For the text-containing cell, return its midpoint in [X, Y] coordinate format. 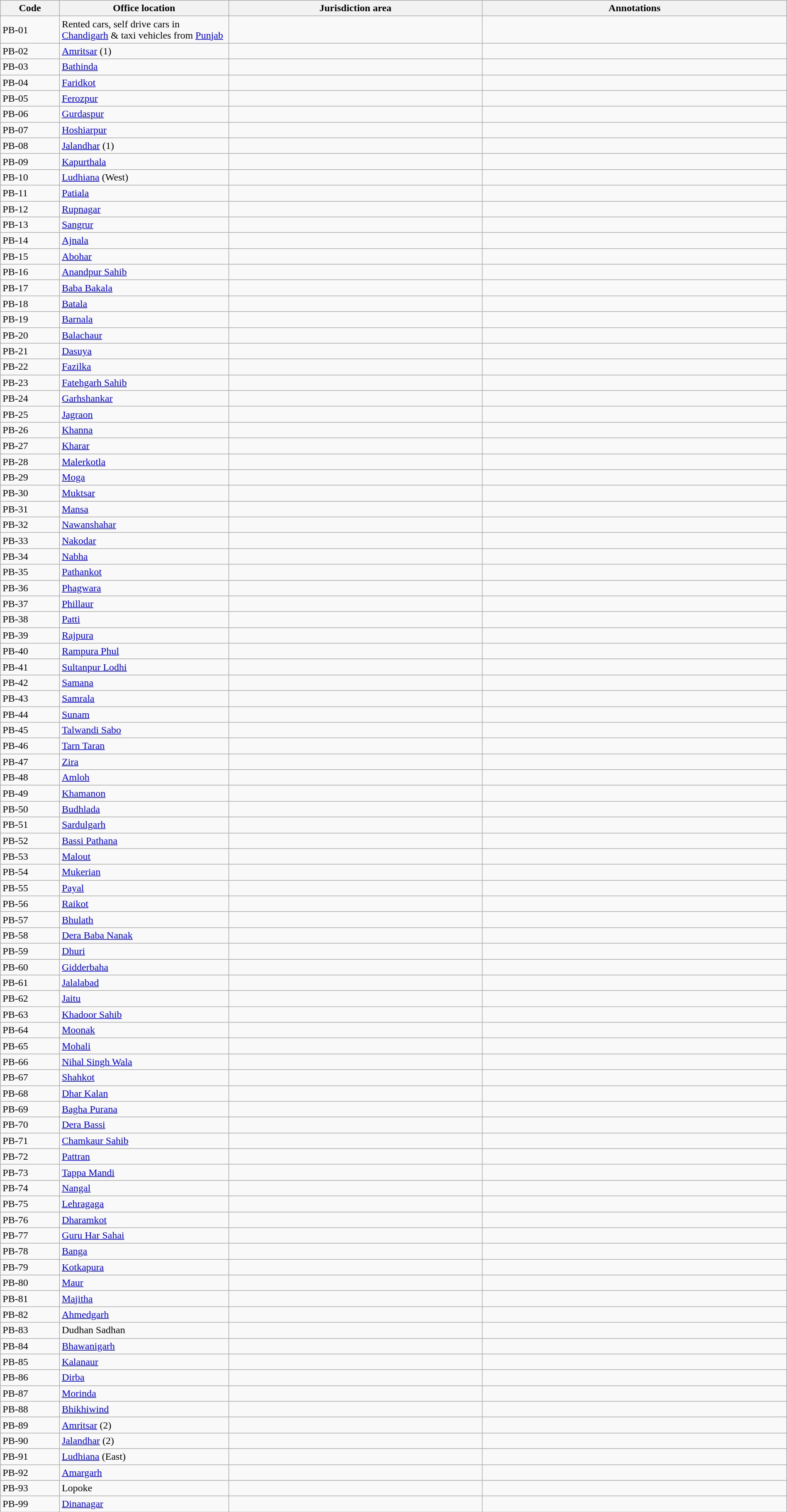
Faridkot [144, 83]
PB-22 [30, 367]
PB-49 [30, 793]
PB-56 [30, 904]
Amritsar (2) [144, 1425]
Annotations [634, 8]
PB-20 [30, 335]
PB-27 [30, 446]
Malerkotla [144, 462]
PB-05 [30, 98]
Dharamkot [144, 1219]
PB-68 [30, 1093]
Kotkapura [144, 1267]
PB-75 [30, 1204]
Jagraon [144, 414]
Kapurthala [144, 161]
Majitha [144, 1299]
Banga [144, 1251]
PB-17 [30, 288]
Khanna [144, 430]
PB-11 [30, 193]
PB-10 [30, 177]
Anandpur Sahib [144, 272]
Bhulath [144, 919]
PB-74 [30, 1188]
PB-65 [30, 1046]
Jaitu [144, 999]
PB-73 [30, 1172]
PB-69 [30, 1109]
PB-18 [30, 304]
PB-66 [30, 1062]
Nihal Singh Wala [144, 1062]
Gidderbaha [144, 967]
Dera Baba Nanak [144, 935]
PB-13 [30, 225]
PB-26 [30, 430]
Fazilka [144, 367]
PB-89 [30, 1425]
Tarn Taran [144, 746]
PB-40 [30, 651]
PB-33 [30, 541]
Gurdaspur [144, 114]
PB-78 [30, 1251]
Kalanaur [144, 1362]
PB-77 [30, 1236]
PB-47 [30, 762]
PB-51 [30, 825]
Raikot [144, 904]
Rented cars, self drive cars in Chandigarh & taxi vehicles from Punjab [144, 30]
Dinanagar [144, 1504]
PB-21 [30, 351]
Code [30, 8]
Hoshiarpur [144, 130]
Batala [144, 304]
Amloh [144, 778]
PB-99 [30, 1504]
Dhar Kalan [144, 1093]
PB-35 [30, 572]
Payal [144, 888]
PB-62 [30, 999]
Guru Har Sahai [144, 1236]
Ahmedgarh [144, 1314]
Rampura Phul [144, 651]
PB-63 [30, 1015]
Chamkaur Sahib [144, 1141]
PB-83 [30, 1330]
Jurisdiction area [355, 8]
PB-57 [30, 919]
PB-42 [30, 683]
Sunam [144, 714]
Ludhiana (East) [144, 1456]
PB-07 [30, 130]
Fatehgarh Sahib [144, 383]
Ferozpur [144, 98]
PB-58 [30, 935]
Bagha Purana [144, 1109]
Jalandhar (2) [144, 1441]
PB-70 [30, 1125]
PB-29 [30, 478]
PB-61 [30, 983]
Nakodar [144, 541]
Samrala [144, 698]
PB-14 [30, 241]
PB-80 [30, 1283]
PB-16 [30, 272]
PB-23 [30, 383]
Garhshankar [144, 398]
PB-02 [30, 51]
Zira [144, 762]
PB-59 [30, 951]
PB-06 [30, 114]
Mukerian [144, 872]
PB-41 [30, 667]
PB-90 [30, 1441]
Mohali [144, 1046]
Phillaur [144, 604]
PB-24 [30, 398]
Bhikhiwind [144, 1409]
PB-87 [30, 1393]
Jalandhar (1) [144, 146]
PB-08 [30, 146]
Mansa [144, 509]
Talwandi Sabo [144, 730]
PB-76 [30, 1219]
Bathinda [144, 67]
Samana [144, 683]
Amargarh [144, 1473]
PB-64 [30, 1030]
Ludhiana (West) [144, 177]
PB-28 [30, 462]
Dirba [144, 1378]
Baba Bakala [144, 288]
Patti [144, 619]
Bhawanigarh [144, 1346]
Sardulgarh [144, 825]
Abohar [144, 256]
PB-15 [30, 256]
PB-60 [30, 967]
PB-79 [30, 1267]
PB-71 [30, 1141]
PB-03 [30, 67]
PB-12 [30, 209]
PB-54 [30, 872]
Sangrur [144, 225]
PB-46 [30, 746]
PB-55 [30, 888]
PB-34 [30, 556]
Khamanon [144, 793]
PB-01 [30, 30]
Muktsar [144, 493]
PB-92 [30, 1473]
PB-85 [30, 1362]
Rupnagar [144, 209]
PB-52 [30, 841]
PB-09 [30, 161]
Shahkot [144, 1078]
PB-44 [30, 714]
Malout [144, 856]
PB-91 [30, 1456]
PB-48 [30, 778]
Moga [144, 478]
PB-82 [30, 1314]
Phagwara [144, 588]
Pathankot [144, 572]
Lopoke [144, 1488]
PB-86 [30, 1378]
Tappa Mandi [144, 1172]
PB-50 [30, 809]
PB-04 [30, 83]
Morinda [144, 1393]
Kharar [144, 446]
Nawanshahar [144, 525]
Dasuya [144, 351]
PB-31 [30, 509]
PB-67 [30, 1078]
PB-38 [30, 619]
PB-39 [30, 635]
PB-72 [30, 1156]
PB-32 [30, 525]
PB-30 [30, 493]
Jalalabad [144, 983]
Patiala [144, 193]
PB-43 [30, 698]
Nabha [144, 556]
PB-19 [30, 319]
Sultanpur Lodhi [144, 667]
Bassi Pathana [144, 841]
Dudhan Sadhan [144, 1330]
Dhuri [144, 951]
Maur [144, 1283]
Balachaur [144, 335]
PB-36 [30, 588]
PB-93 [30, 1488]
Barnala [144, 319]
Moonak [144, 1030]
PB-88 [30, 1409]
PB-25 [30, 414]
Ajnala [144, 241]
Dera Bassi [144, 1125]
Office location [144, 8]
Lehragaga [144, 1204]
PB-81 [30, 1299]
Khadoor Sahib [144, 1015]
PB-37 [30, 604]
Nangal [144, 1188]
Rajpura [144, 635]
PB-45 [30, 730]
PB-84 [30, 1346]
Amritsar (1) [144, 51]
Budhlada [144, 809]
Pattran [144, 1156]
PB-53 [30, 856]
